Determine the [X, Y] coordinate at the center of the cell enclosing the given text.  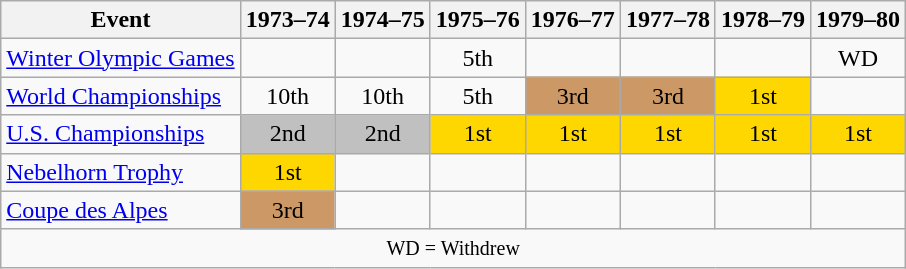
U.S. Championships [120, 134]
Winter Olympic Games [120, 58]
Nebelhorn Trophy [120, 172]
1976–77 [572, 20]
1978–79 [762, 20]
Event [120, 20]
1973–74 [288, 20]
1975–76 [478, 20]
WD = Withdrew [454, 248]
World Championships [120, 96]
1979–80 [858, 20]
Coupe des Alpes [120, 210]
WD [858, 58]
1974–75 [382, 20]
1977–78 [668, 20]
